Locate the cell with the specified text and output its [X, Y] center coordinate. 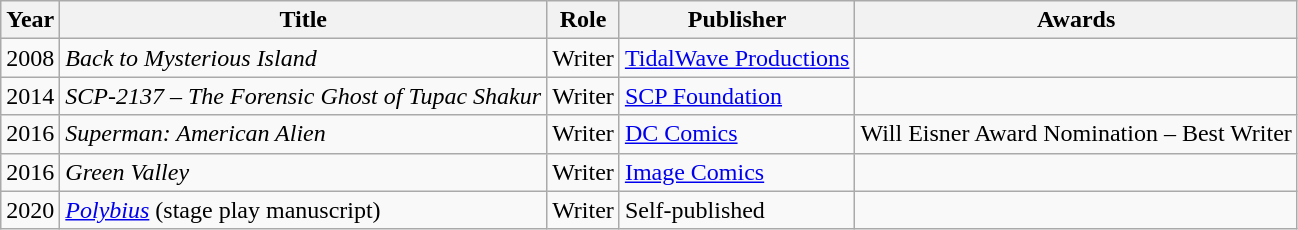
Polybius (stage play manuscript) [304, 210]
Awards [1076, 20]
Self-published [737, 210]
Year [30, 20]
Superman: American Alien [304, 134]
SCP Foundation [737, 96]
2008 [30, 58]
2020 [30, 210]
Title [304, 20]
DC Comics [737, 134]
2014 [30, 96]
Green Valley [304, 172]
Will Eisner Award Nomination – Best Writer [1076, 134]
Role [584, 20]
Back to Mysterious Island [304, 58]
TidalWave Productions [737, 58]
Publisher [737, 20]
SCP-2137 – The Forensic Ghost of Tupac Shakur [304, 96]
Image Comics [737, 172]
